Extract the (X, Y) coordinate from the center of the cell holding the provided text.  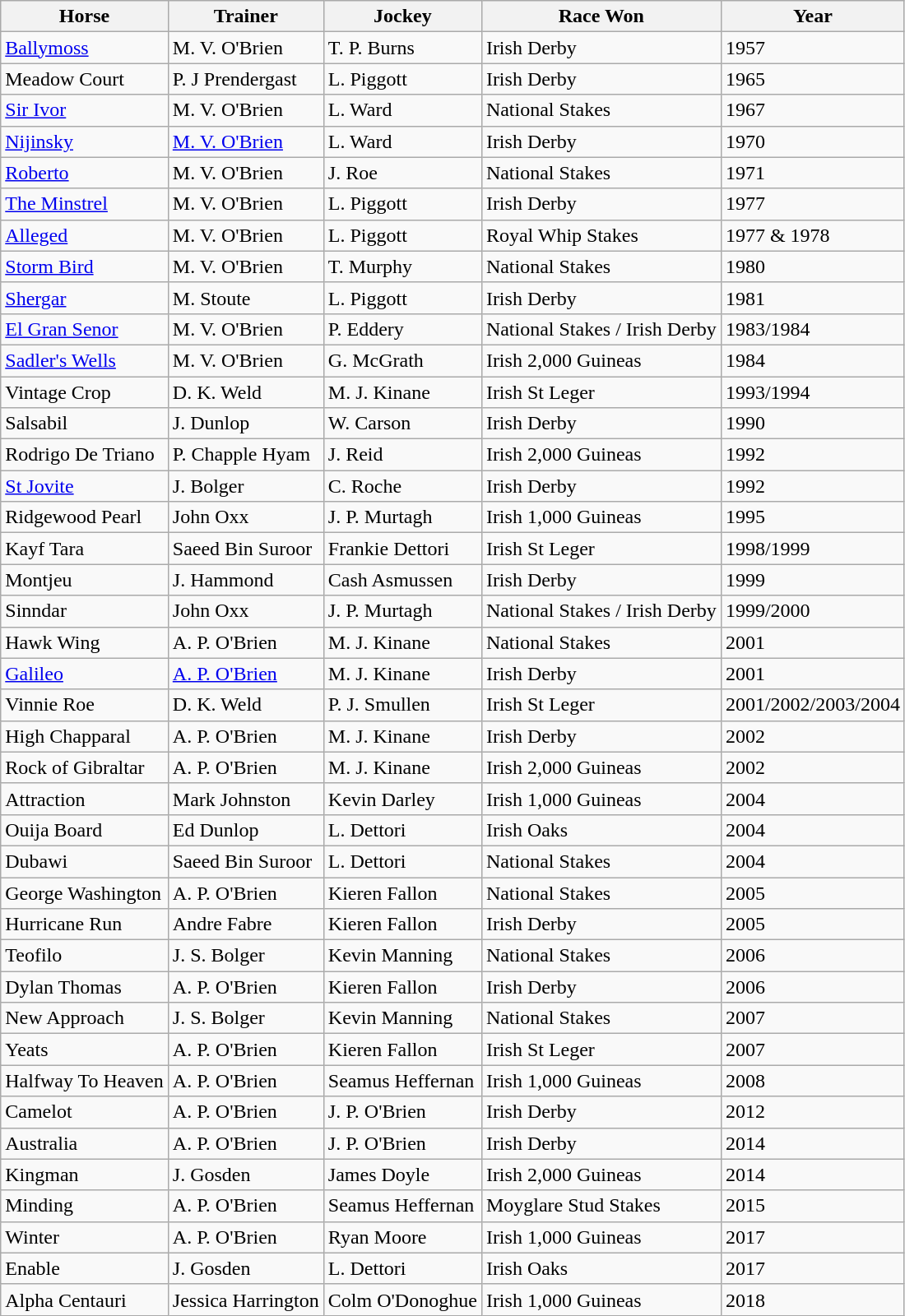
Colm O'Donoghue (402, 1300)
Sinndar (85, 611)
1993/1994 (813, 392)
C. Roche (402, 486)
Meadow Court (85, 79)
Vinnie Roe (85, 705)
Kayf Tara (85, 549)
2012 (813, 1112)
P. J Prendergast (245, 79)
1983/1984 (813, 329)
Attraction (85, 799)
Camelot (85, 1112)
Jockey (402, 16)
Kingman (85, 1175)
Enable (85, 1268)
M. Stoute (245, 298)
Sadler's Wells (85, 360)
Horse (85, 16)
2001/2002/2003/2004 (813, 705)
Australia (85, 1143)
Dylan Thomas (85, 987)
Salsabil (85, 424)
The Minstrel (85, 204)
2018 (813, 1300)
Montjeu (85, 580)
1999/2000 (813, 611)
1990 (813, 424)
Ed Dunlop (245, 830)
Frankie Dettori (402, 549)
1981 (813, 298)
Cash Asmussen (402, 580)
Jessica Harrington (245, 1300)
Alpha Centauri (85, 1300)
St Jovite (85, 486)
Ouija Board (85, 830)
J. Bolger (245, 486)
1999 (813, 580)
1971 (813, 173)
J. Hammond (245, 580)
1977 & 1978 (813, 235)
New Approach (85, 1018)
Alleged (85, 235)
Royal Whip Stakes (601, 235)
El Gran Senor (85, 329)
James Doyle (402, 1175)
1965 (813, 79)
Storm Bird (85, 266)
Sir Ivor (85, 110)
1957 (813, 48)
Year (813, 16)
Race Won (601, 16)
2008 (813, 1081)
1980 (813, 266)
W. Carson (402, 424)
Roberto (85, 173)
Nijinsky (85, 141)
Ridgewood Pearl (85, 517)
Hurricane Run (85, 924)
1970 (813, 141)
Rodrigo De Triano (85, 455)
P. J. Smullen (402, 705)
1998/1999 (813, 549)
2015 (813, 1206)
Trainer (245, 16)
Minding (85, 1206)
High Chapparal (85, 736)
Moyglare Stud Stakes (601, 1206)
Galileo (85, 674)
Rock of Gibraltar (85, 767)
J. Reid (402, 455)
Dubawi (85, 861)
T. Murphy (402, 266)
P. Eddery (402, 329)
Vintage Crop (85, 392)
Yeats (85, 1050)
Hawk Wing (85, 642)
Andre Fabre (245, 924)
1984 (813, 360)
Winter (85, 1237)
Halfway To Heaven (85, 1081)
Shergar (85, 298)
1995 (813, 517)
George Washington (85, 892)
P. Chapple Hyam (245, 455)
1967 (813, 110)
1977 (813, 204)
G. McGrath (402, 360)
Teofilo (85, 956)
J. Roe (402, 173)
T. P. Burns (402, 48)
Ryan Moore (402, 1237)
Ballymoss (85, 48)
Kevin Darley (402, 799)
J. Dunlop (245, 424)
Mark Johnston (245, 799)
